From the cell containing the given text, extract its center point as [x, y] coordinate. 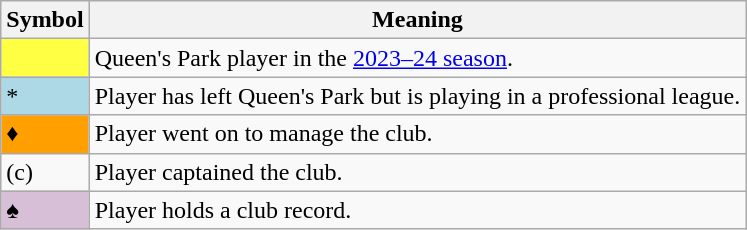
Player captained the club. [418, 172]
Meaning [418, 20]
Symbol [45, 20]
Player holds a club record. [418, 210]
Queen's Park player in the 2023–24 season. [418, 58]
(c) [45, 172]
Player has left Queen's Park but is playing in a professional league. [418, 96]
♦ [45, 134]
Player went on to manage the club. [418, 134]
♠ [45, 210]
* [45, 96]
